Return [x, y] of the center of cell containing provided text 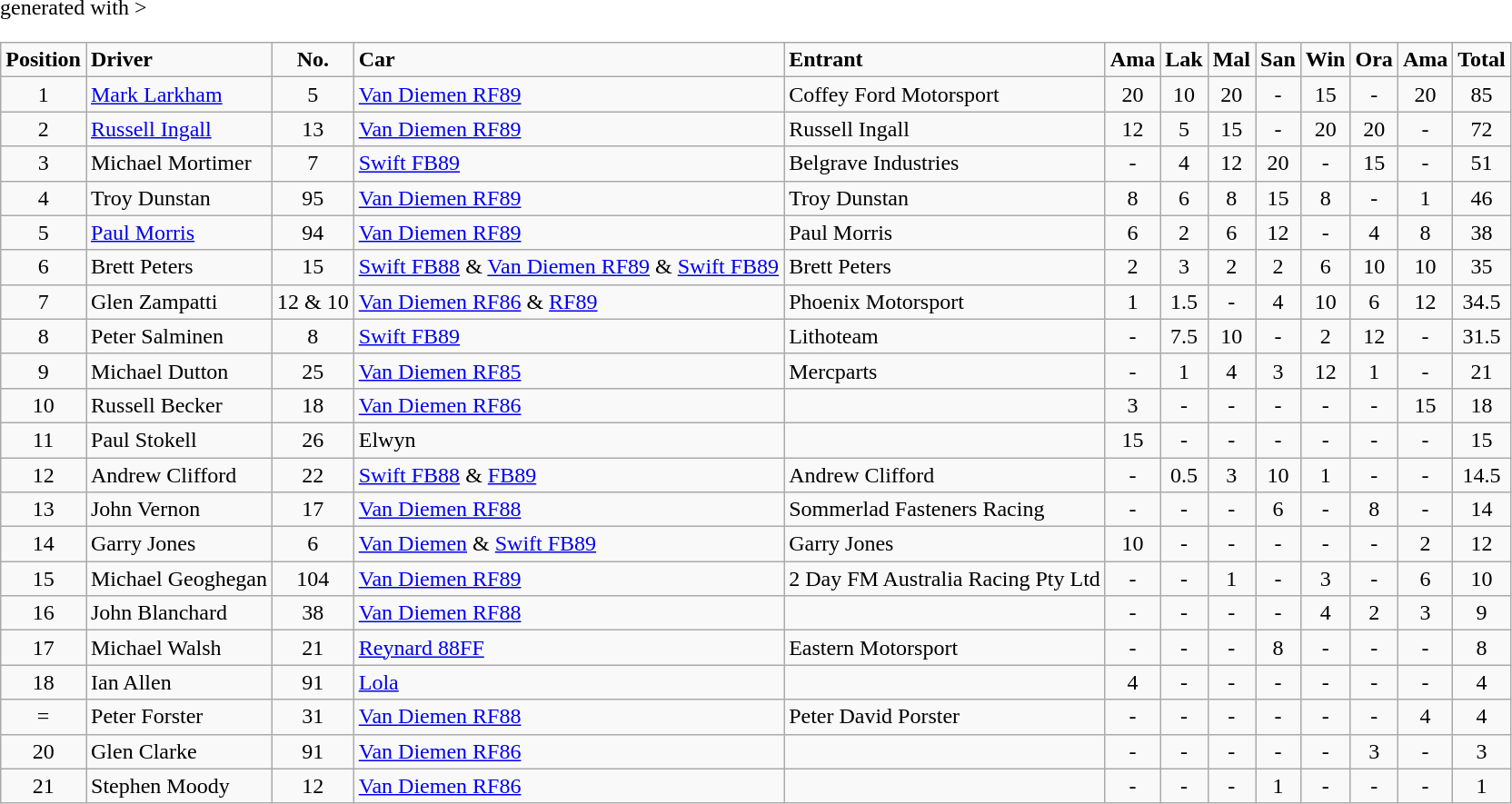
No. [313, 60]
Entrant [945, 60]
16 [44, 613]
Ora [1374, 60]
Van Diemen RF85 [569, 371]
San [1278, 60]
Elwyn [569, 440]
Reynard 88FF [569, 648]
Peter Salminen [178, 336]
34.5 [1482, 302]
Van Diemen RF86 & RF89 [569, 302]
Paul Stokell [178, 440]
46 [1482, 198]
14.5 [1482, 475]
Eastern Motorsport [945, 648]
Glen Zampatti [178, 302]
Car [569, 60]
Phoenix Motorsport [945, 302]
Driver [178, 60]
Lola [569, 682]
Ian Allen [178, 682]
11 [44, 440]
Swift FB88 & Van Diemen RF89 & Swift FB89 [569, 267]
1.5 [1184, 302]
Michael Mortimer [178, 164]
22 [313, 475]
Van Diemen & Swift FB89 [569, 544]
26 [313, 440]
85 [1482, 94]
Lithoteam [945, 336]
Lak [1184, 60]
Peter David Porster [945, 717]
25 [313, 371]
12 & 10 [313, 302]
0.5 [1184, 475]
Total [1482, 60]
Swift FB88 & FB89 [569, 475]
72 [1482, 129]
Win [1325, 60]
Sommerlad Fasteners Racing [945, 510]
7.5 [1184, 336]
John Blanchard [178, 613]
31 [313, 717]
Stephen Moody [178, 786]
John Vernon [178, 510]
Michael Geoghegan [178, 579]
104 [313, 579]
31.5 [1482, 336]
Belgrave Industries [945, 164]
94 [313, 233]
51 [1482, 164]
Michael Walsh [178, 648]
= [44, 717]
Glen Clarke [178, 751]
95 [313, 198]
Mercparts [945, 371]
Russell Becker [178, 405]
Michael Dutton [178, 371]
Peter Forster [178, 717]
Mark Larkham [178, 94]
Coffey Ford Motorsport [945, 94]
Mal [1231, 60]
2 Day FM Australia Racing Pty Ltd [945, 579]
Position [44, 60]
35 [1482, 267]
